Search for the cell housing the specified text and yield its (X, Y) center coordinate. 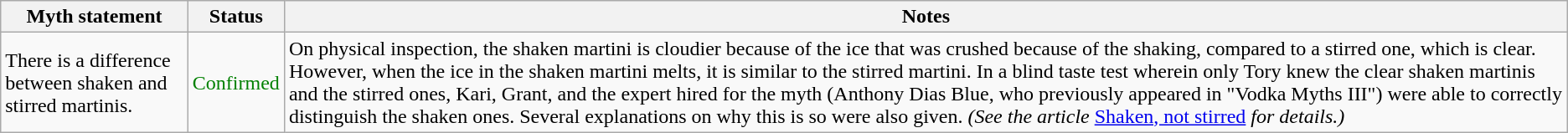
Status (236, 17)
Myth statement (95, 17)
Confirmed (236, 82)
Notes (926, 17)
There is a difference between shaken and stirred martinis. (95, 82)
